Search for the cell housing the specified text and yield its (X, Y) center coordinate. 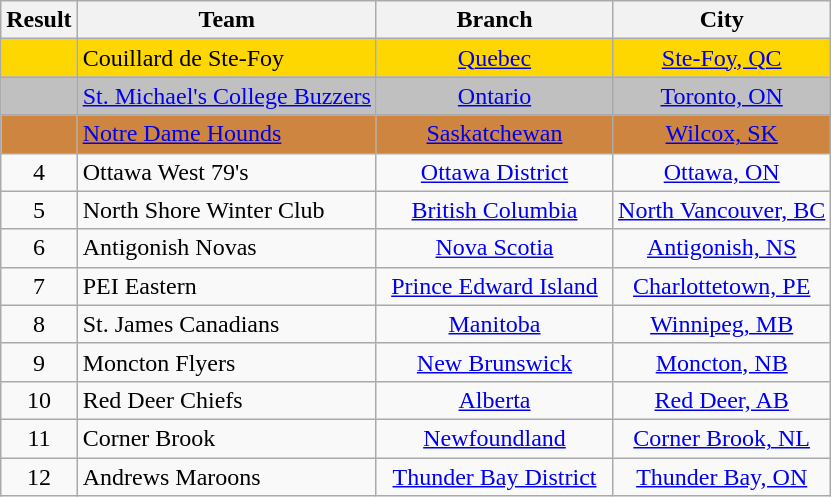
Antigonish, NS (722, 248)
Andrews Maroons (226, 477)
Corner Brook (226, 438)
New Brunswick (494, 362)
Notre Dame Hounds (226, 134)
Toronto, ON (722, 96)
City (722, 20)
Ste-Foy, QC (722, 58)
Quebec (494, 58)
Nova Scotia (494, 248)
Ottawa District (494, 172)
Antigonish Novas (226, 248)
Team (226, 20)
Moncton, NB (722, 362)
Ottawa West 79's (226, 172)
4 (39, 172)
Winnipeg, MB (722, 324)
Red Deer, AB (722, 400)
St. James Canadians (226, 324)
British Columbia (494, 210)
5 (39, 210)
North Vancouver, BC (722, 210)
St. Michael's College Buzzers (226, 96)
Ontario (494, 96)
Branch (494, 20)
Prince Edward Island (494, 286)
Alberta (494, 400)
Wilcox, SK (722, 134)
Corner Brook, NL (722, 438)
7 (39, 286)
Couillard de Ste-Foy (226, 58)
Red Deer Chiefs (226, 400)
Saskatchewan (494, 134)
11 (39, 438)
Charlottetown, PE (722, 286)
Thunder Bay District (494, 477)
Newfoundland (494, 438)
10 (39, 400)
Manitoba (494, 324)
Thunder Bay, ON (722, 477)
North Shore Winter Club (226, 210)
Result (39, 20)
9 (39, 362)
Ottawa, ON (722, 172)
12 (39, 477)
PEI Eastern (226, 286)
Moncton Flyers (226, 362)
6 (39, 248)
8 (39, 324)
